For the text-containing cell, return its midpoint in [x, y] coordinate format. 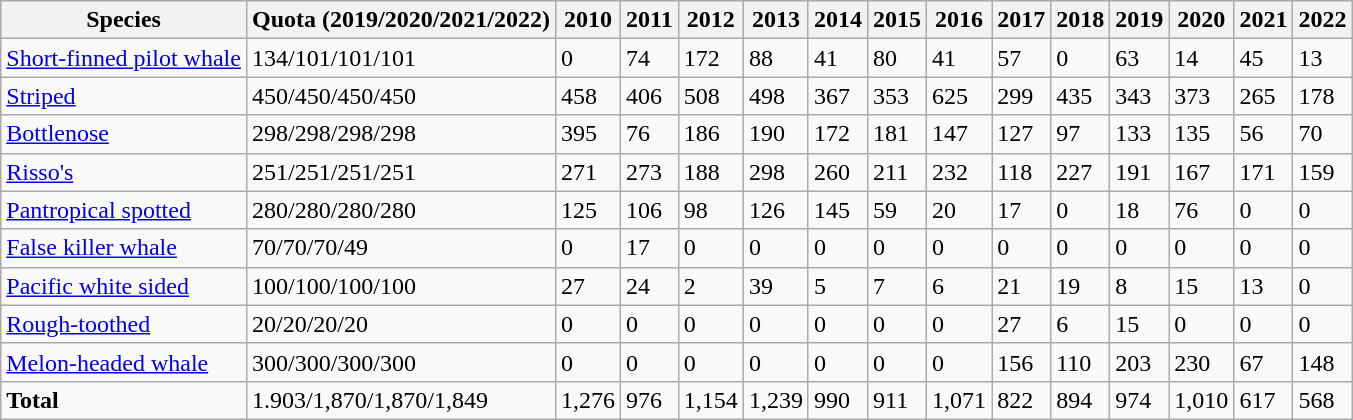
134/101/101/101 [400, 58]
159 [1322, 172]
7 [898, 286]
1,276 [588, 400]
Melon-headed whale [124, 362]
59 [898, 210]
100/100/100/100 [400, 286]
98 [710, 210]
2014 [838, 20]
568 [1322, 400]
74 [650, 58]
190 [776, 134]
8 [1140, 286]
Risso's [124, 172]
230 [1202, 362]
271 [588, 172]
299 [1022, 96]
1,071 [960, 400]
18 [1140, 210]
21 [1022, 286]
2012 [710, 20]
458 [588, 96]
2 [710, 286]
Bottlenose [124, 134]
126 [776, 210]
2021 [1264, 20]
280/280/280/280 [400, 210]
False killer whale [124, 248]
80 [898, 58]
2011 [650, 20]
260 [838, 172]
251/251/251/251 [400, 172]
Total [124, 400]
2015 [898, 20]
2019 [1140, 20]
19 [1080, 286]
2018 [1080, 20]
203 [1140, 362]
2017 [1022, 20]
57 [1022, 58]
181 [898, 134]
625 [960, 96]
2016 [960, 20]
186 [710, 134]
990 [838, 400]
88 [776, 58]
2010 [588, 20]
20/20/20/20 [400, 324]
191 [1140, 172]
406 [650, 96]
2020 [1202, 20]
135 [1202, 134]
110 [1080, 362]
67 [1264, 362]
227 [1080, 172]
56 [1264, 134]
2022 [1322, 20]
395 [588, 134]
617 [1264, 400]
435 [1080, 96]
Short-finned pilot whale [124, 58]
450/450/450/450 [400, 96]
145 [838, 210]
Rough-toothed [124, 324]
70 [1322, 134]
24 [650, 286]
Striped [124, 96]
343 [1140, 96]
118 [1022, 172]
Quota (2019/2020/2021/2022) [400, 20]
14 [1202, 58]
171 [1264, 172]
298 [776, 172]
147 [960, 134]
976 [650, 400]
20 [960, 210]
265 [1264, 96]
Pantropical spotted [124, 210]
97 [1080, 134]
373 [1202, 96]
2013 [776, 20]
39 [776, 286]
133 [1140, 134]
1,154 [710, 400]
498 [776, 96]
1,010 [1202, 400]
70/70/70/49 [400, 248]
148 [1322, 362]
188 [710, 172]
822 [1022, 400]
45 [1264, 58]
156 [1022, 362]
367 [838, 96]
106 [650, 210]
178 [1322, 96]
127 [1022, 134]
298/298/298/298 [400, 134]
1.903/1,870/1,870/1,849 [400, 400]
300/300/300/300 [400, 362]
167 [1202, 172]
273 [650, 172]
353 [898, 96]
911 [898, 400]
1,239 [776, 400]
125 [588, 210]
211 [898, 172]
508 [710, 96]
974 [1140, 400]
63 [1140, 58]
Species [124, 20]
5 [838, 286]
232 [960, 172]
894 [1080, 400]
Pacific white sided [124, 286]
